Capture the cell that displays the provided text and extract its [x, y] central coordinate. 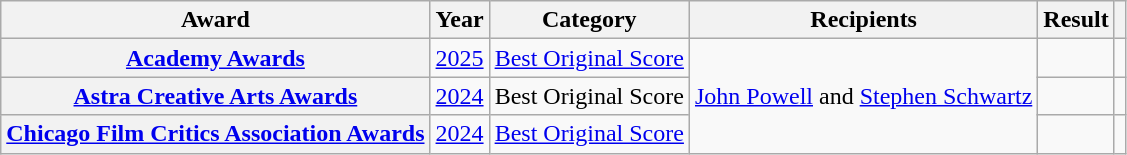
2025 [460, 58]
Award [216, 20]
Recipients [863, 20]
Result [1076, 20]
John Powell and Stephen Schwartz [863, 96]
Category [589, 20]
Academy Awards [216, 58]
Year [460, 20]
Chicago Film Critics Association Awards [216, 134]
Astra Creative Arts Awards [216, 96]
